Search for the cell housing the specified text and yield its [X, Y] center coordinate. 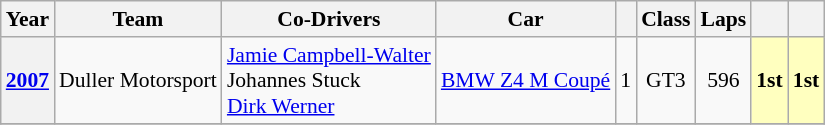
Co-Drivers [329, 19]
GT3 [666, 80]
Car [526, 19]
1 [626, 80]
Team [138, 19]
596 [724, 80]
Duller Motorsport [138, 80]
BMW Z4 M Coupé [526, 80]
Jamie Campbell-Walter Johannes Stuck Dirk Werner [329, 80]
Class [666, 19]
Laps [724, 19]
2007 [28, 80]
Year [28, 19]
